Return [X, Y] of the center of cell containing provided text 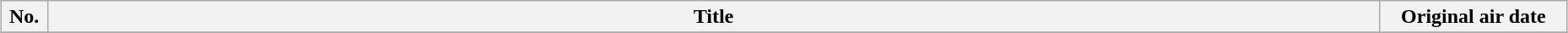
Original air date [1473, 17]
Title [713, 17]
No. [24, 17]
